For the text-containing cell, return its midpoint in [x, y] coordinate format. 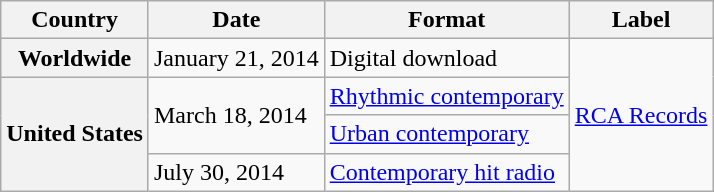
Urban contemporary [446, 134]
Worldwide [75, 58]
Label [641, 20]
RCA Records [641, 115]
Digital download [446, 58]
Format [446, 20]
Country [75, 20]
Rhythmic contemporary [446, 96]
July 30, 2014 [236, 172]
Date [236, 20]
January 21, 2014 [236, 58]
Contemporary hit radio [446, 172]
March 18, 2014 [236, 115]
United States [75, 134]
